From the cell containing the given text, extract its center point as (x, y) coordinate. 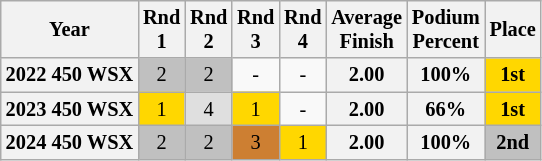
2024 450 WSX (70, 142)
Rnd2 (208, 29)
2022 450 WSX (70, 75)
PodiumPercent (446, 29)
Year (70, 29)
2nd (513, 142)
Rnd1 (162, 29)
4 (208, 109)
3 (256, 142)
2023 450 WSX (70, 109)
66% (446, 109)
Rnd3 (256, 29)
AverageFinish (366, 29)
Rnd4 (302, 29)
Place (513, 29)
